Detect which cell encompasses the target text, then output its (x, y) center coordinate. 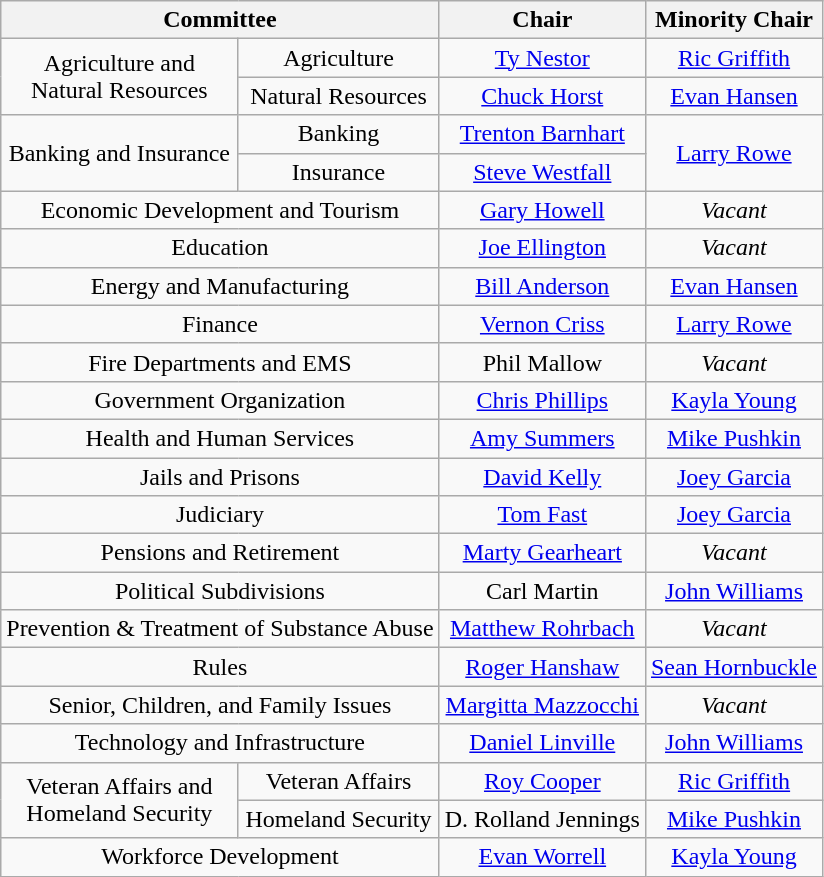
Chair (542, 20)
Sean Hornbuckle (734, 667)
Margitta Mazzocchi (542, 705)
Daniel Linville (542, 743)
Agriculture and Natural Resources (120, 77)
Pensions and Retirement (220, 553)
Education (220, 248)
D. Rolland Jennings (542, 819)
Roy Cooper (542, 781)
Banking (338, 134)
Prevention & Treatment of Substance Abuse (220, 629)
Agriculture (338, 58)
Government Organization (220, 400)
Judiciary (220, 515)
Evan Worrell (542, 857)
Carl Martin (542, 591)
Marty Gearheart (542, 553)
Political Subdivisions (220, 591)
Natural Resources (338, 96)
Minority Chair (734, 20)
Veteran Affairs and Homeland Security (120, 800)
Vernon Criss (542, 324)
Homeland Security (338, 819)
Economic Development and Tourism (220, 210)
Energy and Manufacturing (220, 286)
Joe Ellington (542, 248)
Jails and Prisons (220, 477)
David Kelly (542, 477)
Roger Hanshaw (542, 667)
Workforce Development (220, 857)
Health and Human Services (220, 438)
Finance (220, 324)
Steve Westfall (542, 172)
Chuck Horst (542, 96)
Ty Nestor (542, 58)
Rules (220, 667)
Banking and Insurance (120, 153)
Amy Summers (542, 438)
Insurance (338, 172)
Fire Departments and EMS (220, 362)
Senior, Children, and Family Issues (220, 705)
Technology and Infrastructure (220, 743)
Tom Fast (542, 515)
Phil Mallow (542, 362)
Chris Phillips (542, 400)
Committee (220, 20)
Matthew Rohrbach (542, 629)
Bill Anderson (542, 286)
Trenton Barnhart (542, 134)
Gary Howell (542, 210)
Veteran Affairs (338, 781)
